Extract the (X, Y) coordinate from the center of the cell holding the provided text.  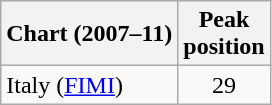
Chart (2007–11) (90, 34)
29 (224, 85)
Italy (FIMI) (90, 85)
Peakposition (224, 34)
